Return [x, y] of the center of cell containing provided text 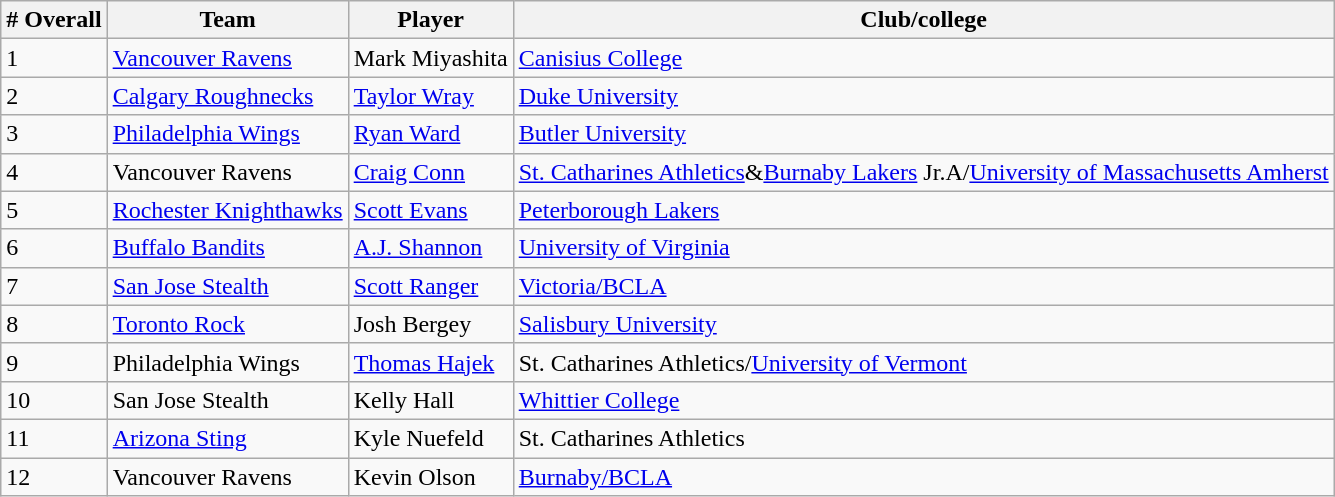
2 [54, 96]
Kevin Olson [430, 477]
Peterborough Lakers [924, 210]
University of Virginia [924, 248]
6 [54, 248]
Craig Conn [430, 172]
12 [54, 477]
Scott Ranger [430, 286]
4 [54, 172]
7 [54, 286]
9 [54, 362]
Club/college [924, 20]
Canisius College [924, 58]
Calgary Roughnecks [228, 96]
Buffalo Bandits [228, 248]
Salisbury University [924, 324]
Toronto Rock [228, 324]
St. Catharines Athletics&Burnaby Lakers Jr.A/University of Massachusetts Amherst [924, 172]
Rochester Knighthawks [228, 210]
11 [54, 438]
3 [54, 134]
Mark Miyashita [430, 58]
# Overall [54, 20]
8 [54, 324]
St. Catharines Athletics/University of Vermont [924, 362]
A.J. Shannon [430, 248]
Team [228, 20]
1 [54, 58]
Arizona Sting [228, 438]
Thomas Hajek [430, 362]
10 [54, 400]
Duke University [924, 96]
Scott Evans [430, 210]
Ryan Ward [430, 134]
Kyle Nuefeld [430, 438]
Taylor Wray [430, 96]
5 [54, 210]
Kelly Hall [430, 400]
Burnaby/BCLA [924, 477]
Josh Bergey [430, 324]
Player [430, 20]
Whittier College [924, 400]
Victoria/BCLA [924, 286]
Butler University [924, 134]
St. Catharines Athletics [924, 438]
